Pinpoint the cell where the given text exists, returning its [X, Y] midpoint coordinate. 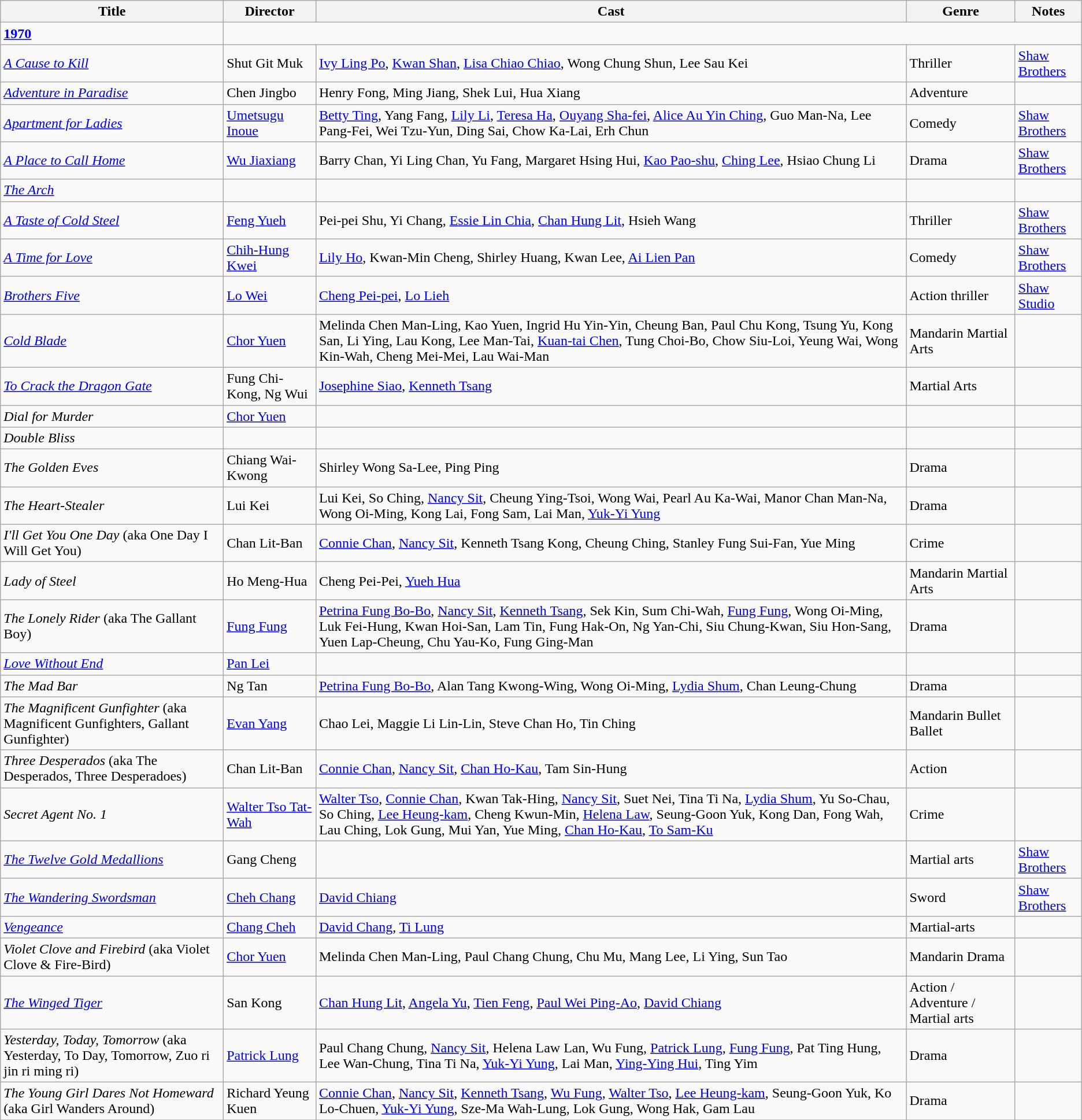
David Chang, Ti Lung [611, 927]
A Time for Love [112, 258]
Mandarin Drama [961, 956]
Lily Ho, Kwan-Min Cheng, Shirley Huang, Kwan Lee, Ai Lien Pan [611, 258]
The Magnificent Gunfighter (aka Magnificent Gunfighters, Gallant Gunfighter) [112, 723]
Walter Tso Tat-Wah [270, 814]
Three Desperados (aka The Desperados, Three Desperadoes) [112, 769]
Lo Wei [270, 295]
Adventure [961, 93]
The Twelve Gold Medallions [112, 859]
Action [961, 769]
Connie Chan, Nancy Sit, Chan Ho-Kau, Tam Sin-Hung [611, 769]
Mandarin Bullet Ballet [961, 723]
Feng Yueh [270, 220]
Patrick Lung [270, 1056]
Chen Jingbo [270, 93]
Lady of Steel [112, 581]
Shut Git Muk [270, 64]
Pan Lei [270, 664]
Director [270, 12]
To Crack the Dragon Gate [112, 386]
Ho Meng-Hua [270, 581]
The Mad Bar [112, 686]
Sword [961, 897]
Adventure in Paradise [112, 93]
Cheng Pei-Pei, Yueh Hua [611, 581]
The Young Girl Dares Not Homeward (aka Girl Wanders Around) [112, 1101]
Barry Chan, Yi Ling Chan, Yu Fang, Margaret Hsing Hui, Kao Pao-shu, Ching Lee, Hsiao Chung Li [611, 161]
Cold Blade [112, 341]
Apartment for Ladies [112, 123]
San Kong [270, 1003]
A Place to Call Home [112, 161]
Love Without End [112, 664]
Violet Clove and Firebird (aka Violet Clove & Fire-Bird) [112, 956]
Henry Fong, Ming Jiang, Shek Lui, Hua Xiang [611, 93]
Shaw Studio [1048, 295]
Josephine Siao, Kenneth Tsang [611, 386]
The Winged Tiger [112, 1003]
Martial Arts [961, 386]
David Chiang [611, 897]
Cast [611, 12]
Secret Agent No. 1 [112, 814]
Double Bliss [112, 438]
Connie Chan, Nancy Sit, Kenneth Tsang Kong, Cheung Ching, Stanley Fung Sui-Fan, Yue Ming [611, 544]
Chih-Hung Kwei [270, 258]
Pei-pei Shu, Yi Chang, Essie Lin Chia, Chan Hung Lit, Hsieh Wang [611, 220]
The Lonely Rider (aka The Gallant Boy) [112, 626]
Cheh Chang [270, 897]
Fung Chi-Kong, Ng Wui [270, 386]
The Golden Eves [112, 468]
Ng Tan [270, 686]
Wu Jiaxiang [270, 161]
Chao Lei, Maggie Li Lin-Lin, Steve Chan Ho, Tin Ching [611, 723]
Lui Kei, So Ching, Nancy Sit, Cheung Ying-Tsoi, Wong Wai, Pearl Au Ka-Wai, Manor Chan Man-Na, Wong Oi-Ming, Kong Lai, Fong Sam, Lai Man, Yuk-Yi Yung [611, 505]
I'll Get You One Day (aka One Day I Will Get You) [112, 544]
Vengeance [112, 927]
A Taste of Cold Steel [112, 220]
Martial arts [961, 859]
Richard Yeung Kuen [270, 1101]
Fung Fung [270, 626]
The Wandering Swordsman [112, 897]
Ivy Ling Po, Kwan Shan, Lisa Chiao Chiao, Wong Chung Shun, Lee Sau Kei [611, 64]
1970 [112, 34]
Umetsugu Inoue [270, 123]
Chang Cheh [270, 927]
Chan Hung Lit, Angela Yu, Tien Feng, Paul Wei Ping-Ao, David Chiang [611, 1003]
The Arch [112, 190]
Yesterday, Today, Tomorrow (aka Yesterday, To Day, Tomorrow, Zuo ri jin ri ming ri) [112, 1056]
A Cause to Kill [112, 64]
Shirley Wong Sa-Lee, Ping Ping [611, 468]
The Heart-Stealer [112, 505]
Action / Adventure / Martial arts [961, 1003]
Gang Cheng [270, 859]
Title [112, 12]
Evan Yang [270, 723]
Cheng Pei-pei, Lo Lieh [611, 295]
Melinda Chen Man-Ling, Paul Chang Chung, Chu Mu, Mang Lee, Li Ying, Sun Tao [611, 956]
Brothers Five [112, 295]
Action thriller [961, 295]
Chiang Wai-Kwong [270, 468]
Lui Kei [270, 505]
Betty Ting, Yang Fang, Lily Li, Teresa Ha, Ouyang Sha-fei, Alice Au Yin Ching, Guo Man-Na, Lee Pang-Fei, Wei Tzu-Yun, Ding Sai, Chow Ka-Lai, Erh Chun [611, 123]
Notes [1048, 12]
Martial-arts [961, 927]
Dial for Murder [112, 416]
Petrina Fung Bo-Bo, Alan Tang Kwong-Wing, Wong Oi-Ming, Lydia Shum, Chan Leung-Chung [611, 686]
Genre [961, 12]
